Locate the cell with the specified text and output its [X, Y] center coordinate. 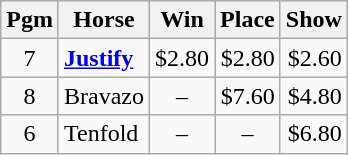
$6.80 [314, 134]
$7.60 [248, 96]
Place [248, 20]
Bravazo [104, 96]
$4.80 [314, 96]
7 [30, 58]
Pgm [30, 20]
Tenfold [104, 134]
6 [30, 134]
Horse [104, 20]
Win [182, 20]
Justify [104, 58]
$2.60 [314, 58]
8 [30, 96]
Show [314, 20]
